Return (x, y) of the center of cell containing provided text 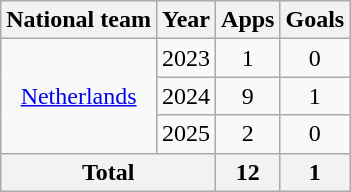
Netherlands (79, 96)
2023 (186, 58)
2024 (186, 96)
National team (79, 20)
2025 (186, 134)
2 (248, 134)
Total (108, 172)
Apps (248, 20)
Goals (315, 20)
12 (248, 172)
9 (248, 96)
Year (186, 20)
